Capture the cell that displays the provided text and extract its [X, Y] central coordinate. 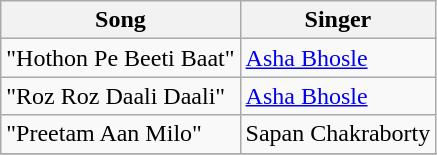
Singer [338, 20]
"Hothon Pe Beeti Baat" [120, 58]
Sapan Chakraborty [338, 134]
"Roz Roz Daali Daali" [120, 96]
Song [120, 20]
"Preetam Aan Milo" [120, 134]
